For the text-containing cell, return its midpoint in [x, y] coordinate format. 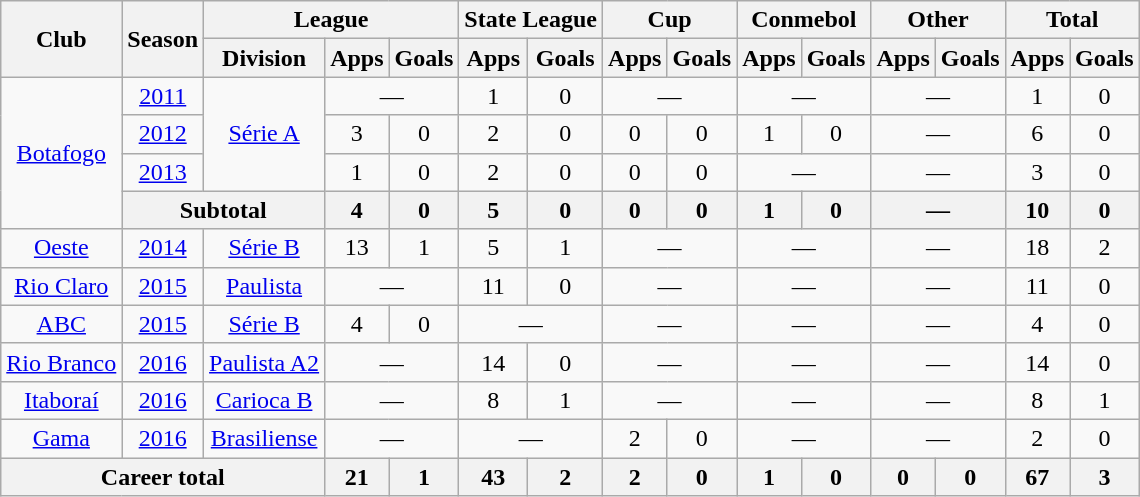
Gama [62, 438]
Cup [670, 20]
18 [1037, 248]
Total [1072, 20]
Oeste [62, 248]
Other [938, 20]
2012 [163, 134]
6 [1037, 134]
Division [264, 58]
21 [357, 477]
Club [62, 39]
Conmebol [804, 20]
Career total [163, 477]
Season [163, 39]
Carioca B [264, 400]
ABC [62, 324]
Itaboraí [62, 400]
Rio Branco [62, 362]
2014 [163, 248]
Série A [264, 134]
State League [531, 20]
Paulista [264, 286]
67 [1037, 477]
League [332, 20]
2013 [163, 172]
2011 [163, 96]
Botafogo [62, 153]
Rio Claro [62, 286]
Paulista A2 [264, 362]
43 [494, 477]
10 [1037, 210]
Brasiliense [264, 438]
13 [357, 248]
Subtotal [224, 210]
